Provide the [x, y] coordinate of the cell's center where the given text is located.  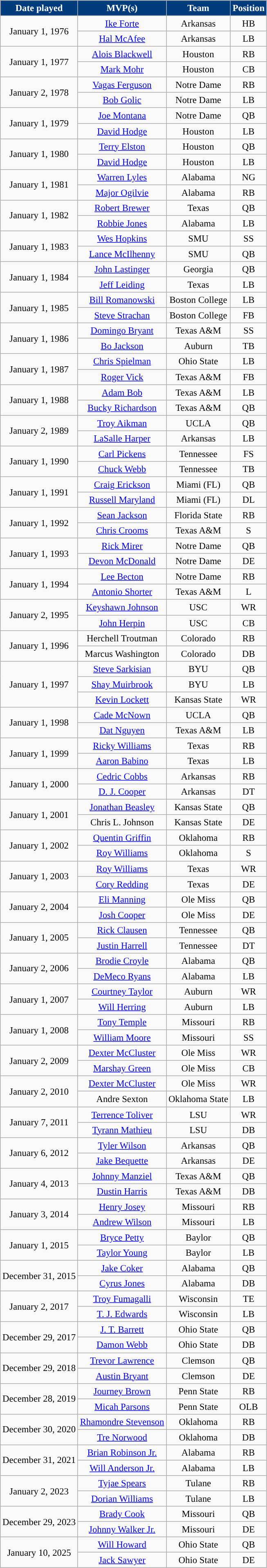
Will Anderson Jr. [122, 1468]
Bucky Richardson [122, 408]
January 1, 2002 [39, 845]
Marshay Green [122, 1068]
Roger Vick [122, 377]
January 1, 1997 [39, 684]
Steve Strachan [122, 316]
January 1, 1999 [39, 753]
December 29, 2018 [39, 1368]
January 10, 2025 [39, 1552]
Wes Hopkins [122, 239]
Dustin Harris [122, 1192]
December 29, 2017 [39, 1337]
Troy Aikman [122, 423]
Georgia [199, 269]
January 1, 2008 [39, 1030]
January 4, 2013 [39, 1184]
January 2, 2010 [39, 1091]
December 29, 2023 [39, 1521]
Andre Sexton [122, 1099]
January 1, 2007 [39, 999]
Terrence Toliver [122, 1115]
January 1, 2001 [39, 815]
Austin Bryant [122, 1376]
Terry Elston [122, 146]
December 28, 2019 [39, 1399]
Journey Brown [122, 1391]
Will Herring [122, 1007]
Carl Pickens [122, 454]
Hal McAfee [122, 39]
Johnny Manziel [122, 1176]
NG [249, 177]
Chris L. Johnson [122, 822]
Lance McIlhenny [122, 254]
January 1, 1998 [39, 723]
Damon Webb [122, 1345]
Antonio Shorter [122, 592]
Russell Maryland [122, 500]
LaSalle Harper [122, 439]
Taylor Young [122, 1253]
Major Ogilvie [122, 193]
January 1, 1994 [39, 585]
January 1, 1977 [39, 62]
Bob Golic [122, 100]
Brodie Croyle [122, 961]
DL [249, 500]
Quentin Griffin [122, 838]
Courtney Taylor [122, 992]
J. T. Barrett [122, 1330]
TE [249, 1299]
Cyrus Jones [122, 1284]
Robbie Jones [122, 223]
Will Howard [122, 1545]
January 1, 2003 [39, 876]
January 2, 2017 [39, 1306]
January 1, 1984 [39, 277]
Ricky Williams [122, 746]
Sean Jackson [122, 515]
Date played [39, 8]
January 1, 2000 [39, 784]
Tony Temple [122, 1022]
Devon McDonald [122, 561]
Trevor Lawrence [122, 1360]
John Lastinger [122, 269]
Robert Brewer [122, 208]
Mark Mohr [122, 69]
Florida State [199, 515]
Chris Crooms [122, 531]
Steve Sarkisian [122, 669]
January 2, 1989 [39, 431]
January 1, 1990 [39, 461]
January 1, 1982 [39, 216]
Warren Lyles [122, 177]
Micah Parsons [122, 1407]
Justin Harrell [122, 945]
MVP(s) [122, 8]
January 1, 1993 [39, 553]
Rick Mirer [122, 546]
Marcus Washington [122, 654]
Keyshawn Johnson [122, 607]
January 1, 1981 [39, 185]
Troy Fumagalli [122, 1299]
Craig Erickson [122, 484]
January 1, 1988 [39, 400]
HB [249, 24]
Tyler Wilson [122, 1145]
DeMeco Ryans [122, 976]
Oklahoma State [199, 1099]
January 1, 1991 [39, 492]
January 2, 2023 [39, 1491]
January 1, 1979 [39, 123]
Shay Muirbrook [122, 684]
January 1, 1987 [39, 370]
OLB [249, 1407]
Cade McNown [122, 715]
Henry Josey [122, 1207]
January 1, 1976 [39, 31]
December 30, 2020 [39, 1430]
Andrew Wilson [122, 1222]
January 1, 1980 [39, 154]
January 1, 2005 [39, 938]
Jeff Leiding [122, 285]
Ike Forte [122, 24]
Herchell Troutman [122, 638]
Eli Manning [122, 899]
January 1, 2015 [39, 1245]
January 6, 2012 [39, 1153]
FS [249, 454]
January 1, 1996 [39, 646]
January 1, 1986 [39, 338]
Alois Blackwell [122, 54]
January 1, 1992 [39, 523]
Domingo Bryant [122, 331]
Chris Spielman [122, 362]
D. J. Cooper [122, 792]
Bill Romanowski [122, 300]
Position [249, 8]
Bryce Petty [122, 1237]
Dat Nguyen [122, 730]
William Moore [122, 1038]
Bo Jackson [122, 346]
Chuck Webb [122, 469]
January 3, 2014 [39, 1214]
Adam Bob [122, 392]
Lee Becton [122, 577]
Cory Redding [122, 884]
L [249, 592]
Jonathan Beasley [122, 807]
Rhamondre Stevenson [122, 1422]
John Herpin [122, 623]
Cedric Cobbs [122, 777]
Josh Cooper [122, 915]
Tre Norwood [122, 1437]
December 31, 2015 [39, 1276]
Jack Sawyer [122, 1560]
January 1, 1983 [39, 246]
Team [199, 8]
January 2, 2006 [39, 969]
January 2, 2009 [39, 1060]
January 2, 1978 [39, 92]
January 7, 2011 [39, 1122]
January 2, 1995 [39, 615]
Dorian Williams [122, 1499]
Joe Montana [122, 116]
Rick Clausen [122, 930]
Tyjae Spears [122, 1483]
Johnny Walker Jr. [122, 1530]
Jake Bequette [122, 1160]
Brian Robinson Jr. [122, 1453]
T. J. Edwards [122, 1314]
Aaron Babino [122, 761]
Jake Coker [122, 1268]
Tyrann Mathieu [122, 1130]
Brady Cook [122, 1514]
January 1, 1985 [39, 307]
January 2, 2004 [39, 907]
December 31, 2021 [39, 1460]
Kevin Lockett [122, 700]
Vagas Ferguson [122, 85]
